Provide the [x, y] coordinate of the cell's center where the given text is located.  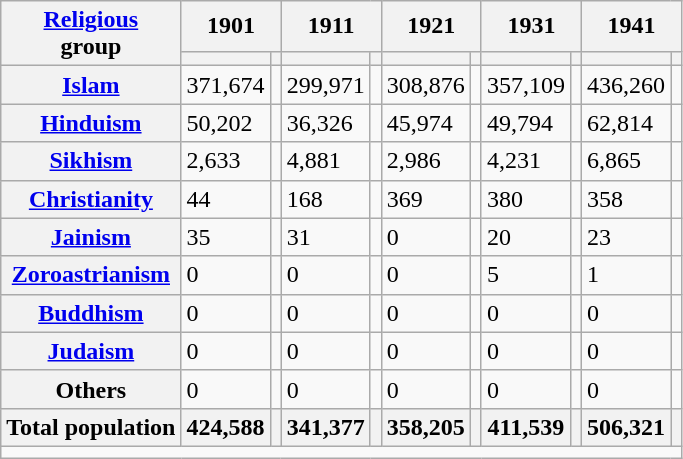
2,986 [426, 161]
1911 [331, 26]
369 [426, 199]
380 [526, 199]
62,814 [626, 123]
Others [91, 389]
168 [326, 199]
4,231 [526, 161]
371,674 [226, 85]
1941 [632, 26]
Buddhism [91, 313]
1931 [531, 26]
411,539 [526, 427]
20 [526, 237]
45,974 [426, 123]
358 [626, 199]
31 [326, 237]
Sikhism [91, 161]
49,794 [526, 123]
2,633 [226, 161]
23 [626, 237]
358,205 [426, 427]
36,326 [326, 123]
4,881 [326, 161]
341,377 [326, 427]
506,321 [626, 427]
6,865 [626, 161]
436,260 [626, 85]
44 [226, 199]
35 [226, 237]
357,109 [526, 85]
50,202 [226, 123]
Christianity [91, 199]
1921 [431, 26]
Zoroastrianism [91, 275]
Hinduism [91, 123]
299,971 [326, 85]
Religiousgroup [91, 34]
308,876 [426, 85]
1901 [231, 26]
1 [626, 275]
5 [526, 275]
Judaism [91, 351]
Jainism [91, 237]
Total population [91, 427]
Islam [91, 85]
424,588 [226, 427]
